Return (x, y) of the center of cell containing provided text 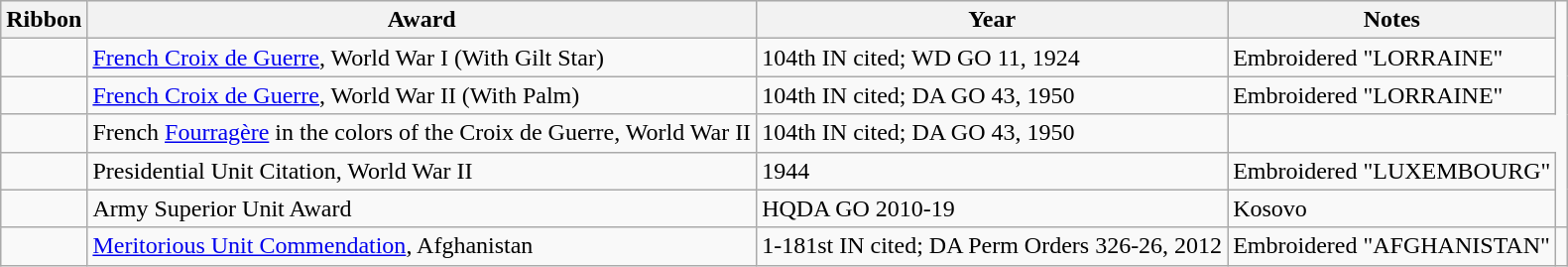
Presidential Unit Citation, World War II (422, 171)
Ribbon (44, 20)
1-181st IN cited; DA Perm Orders 326-26, 2012 (992, 246)
Notes (1392, 20)
Embroidered "LUXEMBOURG" (1392, 171)
Kosovo (1392, 208)
Meritorious Unit Commendation, Afghanistan (422, 246)
French Croix de Guerre, World War I (With Gilt Star) (422, 58)
104th IN cited; WD GO 11, 1924 (992, 58)
Embroidered "AFGHANISTAN" (1392, 246)
HQDA GO 2010-19 (992, 208)
French Fourragère in the colors of the Croix de Guerre, World War II (422, 133)
1944 (992, 171)
Award (422, 20)
Army Superior Unit Award (422, 208)
French Croix de Guerre, World War II (With Palm) (422, 95)
Year (992, 20)
